Determine the [x, y] coordinate at the center of the cell enclosing the given text.  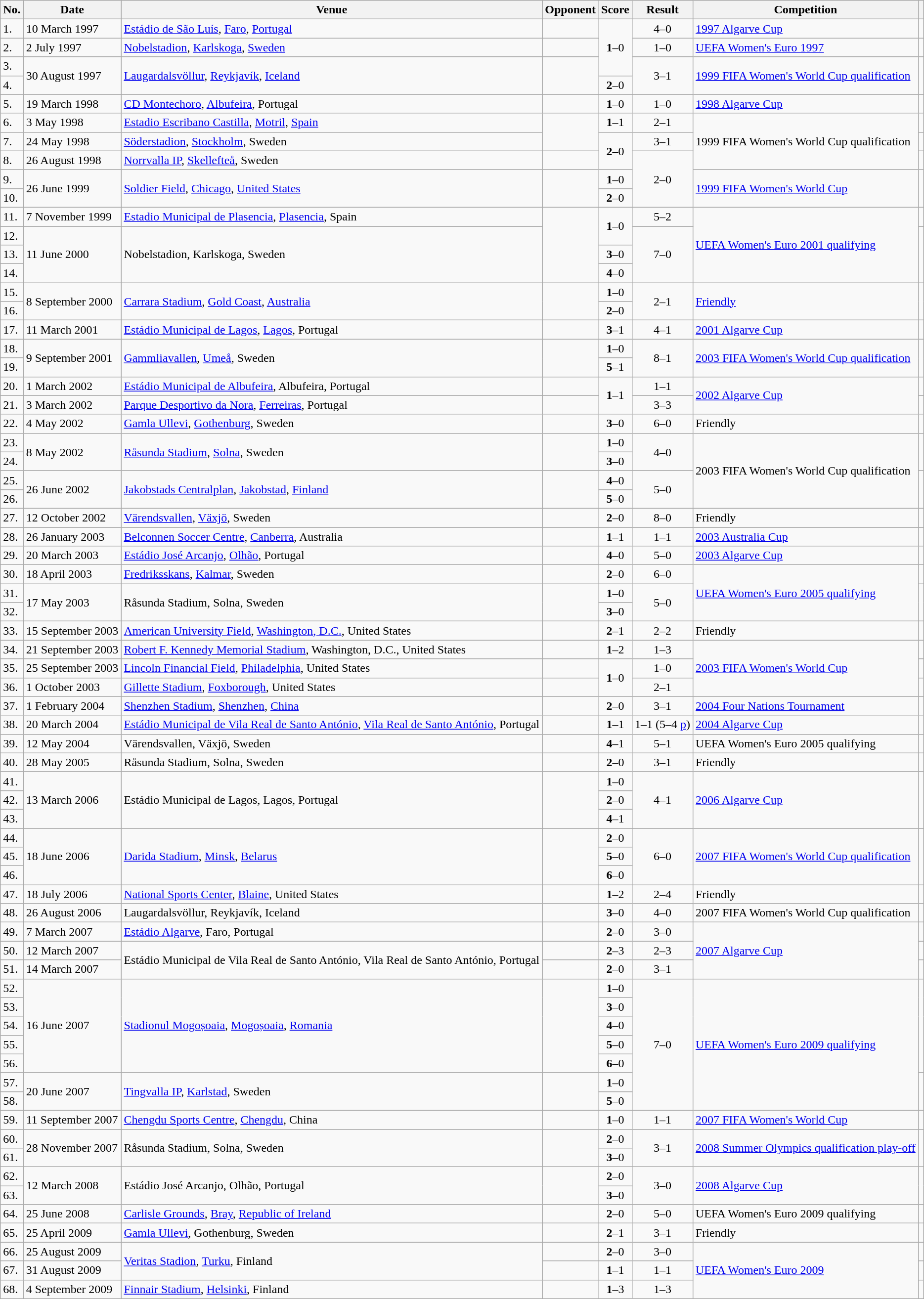
8–1 [662, 358]
UEFA Women's Euro 1997 [805, 47]
Date [72, 10]
Söderstadion, Stockholm, Sweden [332, 141]
13. [12, 255]
2002 Algarve Cup [805, 395]
31. [12, 593]
25 September 2003 [72, 668]
Fredriksskans, Kalmar, Sweden [332, 574]
19. [12, 367]
11. [12, 216]
41. [12, 781]
12 May 2004 [72, 743]
11 March 2001 [72, 330]
51. [12, 969]
No. [12, 10]
2001 Algarve Cup [805, 330]
23. [12, 442]
9 September 2001 [72, 358]
42. [12, 800]
1999 FIFA Women's World Cup [805, 188]
12 March 2007 [72, 951]
28. [12, 536]
Opponent [571, 10]
11 June 2000 [72, 255]
25 August 2009 [72, 1252]
13 March 2006 [72, 800]
8 May 2002 [72, 452]
1–1 (5–4 p) [662, 725]
1. [12, 29]
66. [12, 1252]
10 March 1997 [72, 29]
Jakobstads Centralplan, Jakobstad, Finland [332, 489]
35. [12, 668]
Robert F. Kennedy Memorial Stadium, Washington, D.C., United States [332, 649]
CD Montechoro, Albufeira, Portugal [332, 104]
Estadio Municipal de Plasencia, Plasencia, Spain [332, 216]
50. [12, 951]
24 May 1998 [72, 141]
2004 Algarve Cup [805, 725]
16 June 2007 [72, 1026]
32. [12, 612]
12. [12, 236]
59. [12, 1120]
1 February 2004 [72, 706]
26 June 1999 [72, 188]
National Sports Center, Blaine, United States [332, 894]
UEFA Women's Euro 2001 qualifying [805, 245]
Estádio Algarve, Faro, Portugal [332, 932]
7 November 1999 [72, 216]
54. [12, 1026]
Shenzhen Stadium, Shenzhen, China [332, 706]
7. [12, 141]
17 May 2003 [72, 603]
Venue [332, 10]
Gillette Stadium, Foxborough, United States [332, 687]
18 July 2006 [72, 894]
Gammliavallen, Umeå, Sweden [332, 358]
26 August 2006 [72, 913]
28 November 2007 [72, 1148]
11 September 2007 [72, 1120]
Darida Stadium, Minsk, Belarus [332, 857]
1 October 2003 [72, 687]
Norrvalla IP, Skellefteå, Sweden [332, 160]
34. [12, 649]
3 March 2002 [72, 405]
63. [12, 1195]
8. [12, 160]
Carlisle Grounds, Bray, Republic of Ireland [332, 1214]
26 June 2002 [72, 489]
2003 FIFA Women's World Cup [805, 668]
26 August 1998 [72, 160]
16. [12, 311]
2. [12, 47]
39. [12, 743]
9. [12, 179]
20. [12, 386]
31 August 2009 [72, 1270]
Result [662, 10]
7 March 2007 [72, 932]
24. [12, 461]
2007 FIFA Women's World Cup [805, 1120]
21. [12, 405]
8 September 2000 [72, 302]
Estadio Escribano Castilla, Motril, Spain [332, 123]
68. [12, 1289]
58. [12, 1101]
15. [12, 292]
28 May 2005 [72, 762]
Chengdu Sports Centre, Chengdu, China [332, 1120]
17. [12, 330]
43. [12, 819]
44. [12, 838]
2006 Algarve Cup [805, 800]
2008 Algarve Cup [805, 1186]
3. [12, 66]
8–0 [662, 518]
Soldier Field, Chicago, United States [332, 188]
19 March 1998 [72, 104]
Finnair Stadium, Helsinki, Finland [332, 1289]
10. [12, 198]
5. [12, 104]
25 June 2008 [72, 1214]
47. [12, 894]
64. [12, 1214]
37. [12, 706]
53. [12, 1007]
3–3 [662, 405]
12 October 2002 [72, 518]
57. [12, 1082]
Stadionul Mogoșoaia, Mogoșoaia, Romania [332, 1026]
5–2 [662, 216]
30. [12, 574]
18 April 2003 [72, 574]
27. [12, 518]
Score [615, 10]
20 June 2007 [72, 1091]
Lincoln Financial Field, Philadelphia, United States [332, 668]
40. [12, 762]
3 May 1998 [72, 123]
Belconnen Soccer Centre, Canberra, Australia [332, 536]
14 March 2007 [72, 969]
26. [12, 499]
1998 Algarve Cup [805, 104]
25. [12, 480]
2004 Four Nations Tournament [805, 706]
2–4 [662, 894]
Veritas Stadion, Turku, Finland [332, 1261]
2003 Algarve Cup [805, 556]
20 March 2003 [72, 556]
29. [12, 556]
Tingvalla IP, Karlstad, Sweden [332, 1091]
22. [12, 424]
33. [12, 631]
1 March 2002 [72, 386]
12 March 2008 [72, 1186]
American University Field, Washington, D.C., United States [332, 631]
2 July 1997 [72, 47]
18 June 2006 [72, 857]
36. [12, 687]
2007 Algarve Cup [805, 951]
30 August 1997 [72, 76]
Competition [805, 10]
62. [12, 1176]
46. [12, 875]
4 May 2002 [72, 424]
1997 Algarve Cup [805, 29]
6. [12, 123]
52. [12, 988]
18. [12, 348]
2003 Australia Cup [805, 536]
Parque Desportivo da Nora, Ferreiras, Portugal [332, 405]
65. [12, 1233]
21 September 2003 [72, 649]
2008 Summer Olympics qualification play-off [805, 1148]
49. [12, 932]
Estádio de São Luís, Faro, Portugal [332, 29]
48. [12, 913]
38. [12, 725]
25 April 2009 [72, 1233]
4. [12, 85]
20 March 2004 [72, 725]
56. [12, 1063]
4 September 2009 [72, 1289]
45. [12, 857]
67. [12, 1270]
60. [12, 1138]
61. [12, 1158]
UEFA Women's Euro 2009 [805, 1270]
26 January 2003 [72, 536]
55. [12, 1044]
2–2 [662, 631]
14. [12, 273]
Estádio Municipal de Albufeira, Albufeira, Portugal [332, 386]
15 September 2003 [72, 631]
Carrara Stadium, Gold Coast, Australia [332, 302]
